Find where the given text appears and provide that cell's center as [X, Y] coordinate. 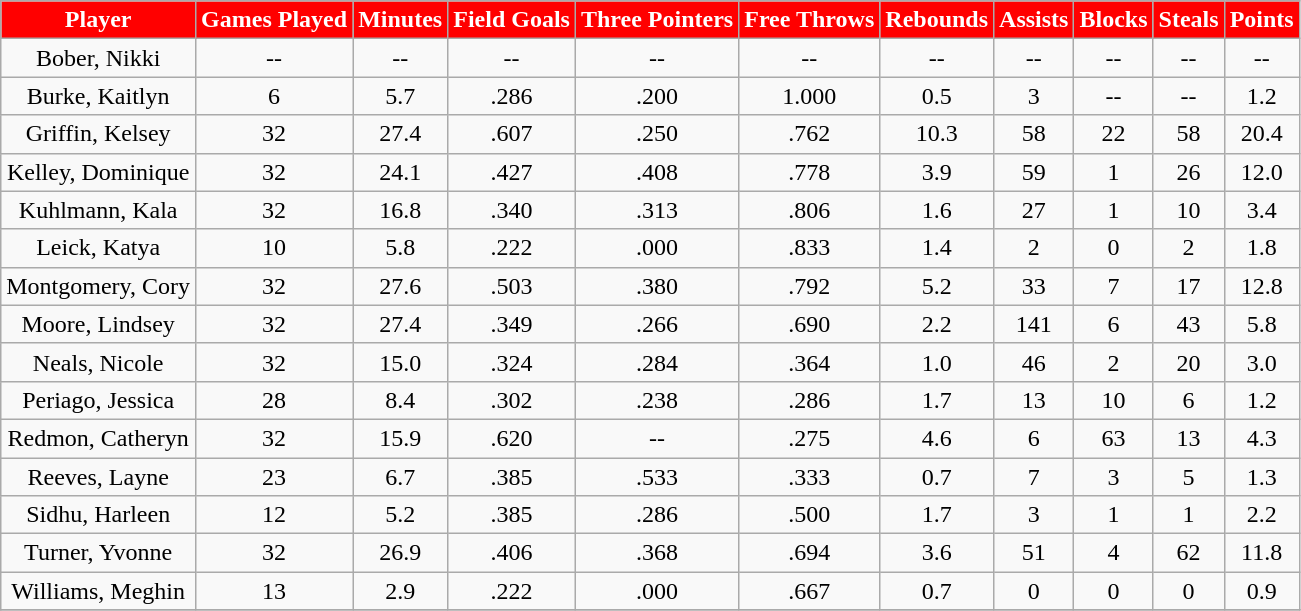
.620 [512, 438]
15.0 [400, 362]
.284 [656, 362]
.238 [656, 400]
28 [274, 400]
1.4 [937, 248]
Points [1262, 20]
43 [1188, 324]
Leick, Katya [98, 248]
12 [274, 515]
15.9 [400, 438]
.324 [512, 362]
0.9 [1262, 591]
.364 [810, 362]
1.0 [937, 362]
.380 [656, 286]
4.3 [1262, 438]
.275 [810, 438]
62 [1188, 553]
Field Goals [512, 20]
46 [1034, 362]
Neals, Nicole [98, 362]
51 [1034, 553]
Free Throws [810, 20]
.694 [810, 553]
Williams, Meghin [98, 591]
3.0 [1262, 362]
17 [1188, 286]
Griffin, Kelsey [98, 134]
.607 [512, 134]
.250 [656, 134]
0.5 [937, 96]
1.8 [1262, 248]
1.000 [810, 96]
3.4 [1262, 210]
1.3 [1262, 477]
63 [1114, 438]
24.1 [400, 172]
Moore, Lindsey [98, 324]
6.7 [400, 477]
8.4 [400, 400]
23 [274, 477]
Reeves, Layne [98, 477]
1.6 [937, 210]
Assists [1034, 20]
Steals [1188, 20]
27.6 [400, 286]
.667 [810, 591]
Rebounds [937, 20]
5.7 [400, 96]
Redmon, Catheryn [98, 438]
.690 [810, 324]
.500 [810, 515]
.368 [656, 553]
Minutes [400, 20]
.313 [656, 210]
.340 [512, 210]
12.8 [1262, 286]
20 [1188, 362]
12.0 [1262, 172]
.792 [810, 286]
.200 [656, 96]
.406 [512, 553]
Bober, Nikki [98, 58]
20.4 [1262, 134]
33 [1034, 286]
3.6 [937, 553]
4 [1114, 553]
.503 [512, 286]
16.8 [400, 210]
Periago, Jessica [98, 400]
.266 [656, 324]
141 [1034, 324]
.778 [810, 172]
26 [1188, 172]
.349 [512, 324]
Kuhlmann, Kala [98, 210]
26.9 [400, 553]
Sidhu, Harleen [98, 515]
Burke, Kaitlyn [98, 96]
Blocks [1114, 20]
.533 [656, 477]
.833 [810, 248]
Montgomery, Cory [98, 286]
.302 [512, 400]
Games Played [274, 20]
.762 [810, 134]
Three Pointers [656, 20]
Kelley, Dominique [98, 172]
11.8 [1262, 553]
4.6 [937, 438]
5 [1188, 477]
.408 [656, 172]
Turner, Yvonne [98, 553]
59 [1034, 172]
Player [98, 20]
.806 [810, 210]
10.3 [937, 134]
2.9 [400, 591]
.333 [810, 477]
22 [1114, 134]
3.9 [937, 172]
27 [1034, 210]
.427 [512, 172]
